Pinpoint the cell where the given text exists, returning its [X, Y] midpoint coordinate. 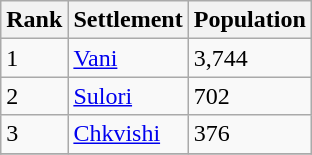
Vani [128, 58]
2 [34, 96]
Rank [34, 20]
Chkvishi [128, 134]
Settlement [128, 20]
3,744 [250, 58]
1 [34, 58]
Sulori [128, 96]
Population [250, 20]
702 [250, 96]
3 [34, 134]
376 [250, 134]
